Capture the cell that displays the provided text and extract its (x, y) central coordinate. 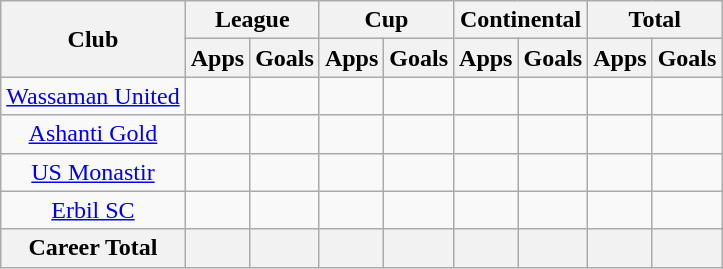
Continental (521, 20)
Cup (386, 20)
League (252, 20)
Total (655, 20)
US Monastir (93, 172)
Club (93, 39)
Wassaman United (93, 96)
Ashanti Gold (93, 134)
Career Total (93, 248)
Erbil SC (93, 210)
